Identify which cell holds the provided text, then report its [x, y] central coordinate. 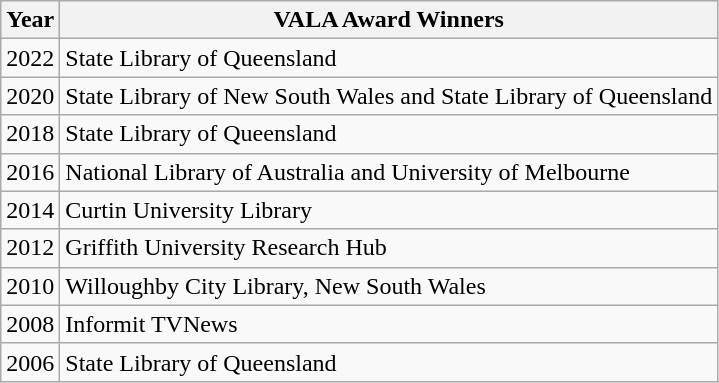
National Library of Australia and University of Melbourne [389, 172]
Curtin University Library [389, 210]
2018 [30, 134]
2016 [30, 172]
Year [30, 20]
Willoughby City Library, New South Wales [389, 286]
State Library of New South Wales and State Library of Queensland [389, 96]
2020 [30, 96]
Griffith University Research Hub [389, 248]
2022 [30, 58]
Informit TVNews [389, 324]
2006 [30, 362]
VALA Award Winners [389, 20]
2010 [30, 286]
2014 [30, 210]
2012 [30, 248]
2008 [30, 324]
